Search for the cell housing the specified text and yield its (X, Y) center coordinate. 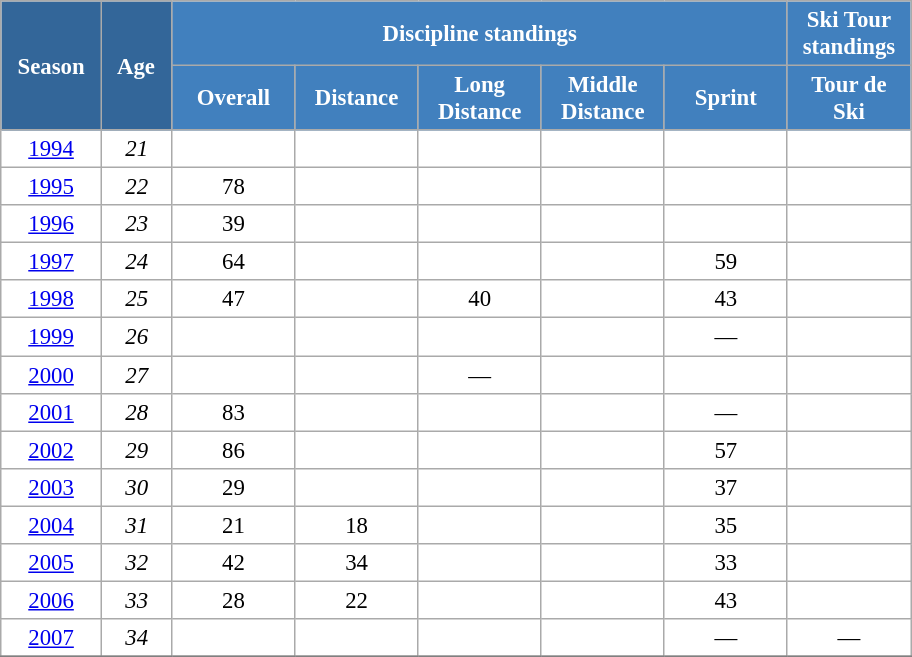
1994 (52, 149)
83 (234, 412)
2003 (52, 487)
27 (136, 375)
2004 (52, 525)
25 (136, 299)
Ski Tour standings (848, 34)
39 (234, 224)
35 (726, 525)
2000 (52, 375)
Tour deSki (848, 98)
1996 (52, 224)
Distance (356, 98)
Long Distance (480, 98)
57 (726, 450)
59 (726, 262)
30 (136, 487)
47 (234, 299)
40 (480, 299)
37 (726, 487)
31 (136, 525)
1998 (52, 299)
42 (234, 563)
86 (234, 450)
2006 (52, 600)
2007 (52, 638)
2005 (52, 563)
Age (136, 66)
64 (234, 262)
1997 (52, 262)
2001 (52, 412)
Season (52, 66)
32 (136, 563)
1995 (52, 187)
Sprint (726, 98)
Middle Distance (602, 98)
23 (136, 224)
18 (356, 525)
26 (136, 337)
24 (136, 262)
Overall (234, 98)
78 (234, 187)
1999 (52, 337)
2002 (52, 450)
Discipline standings (480, 34)
